From the cell containing the given text, extract its center point as [x, y] coordinate. 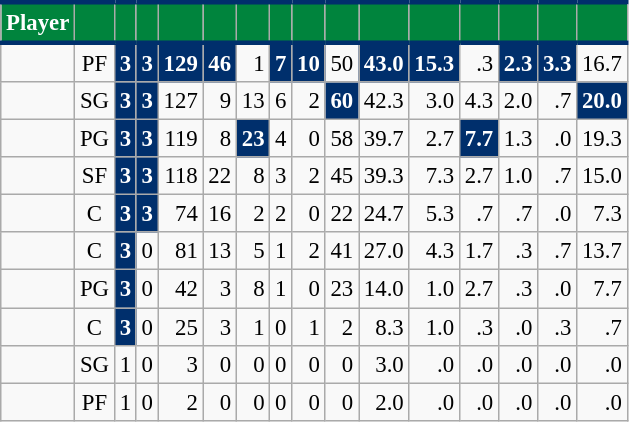
27.0 [384, 251]
8.3 [384, 327]
81 [180, 251]
42 [180, 289]
9 [220, 101]
19.3 [602, 139]
14.0 [384, 289]
45 [342, 176]
1.7 [478, 251]
50 [342, 62]
10 [308, 62]
60 [342, 101]
58 [342, 139]
46 [220, 62]
15.3 [434, 62]
1.3 [518, 139]
6 [281, 101]
42.3 [384, 101]
SF [95, 176]
74 [180, 214]
15.0 [602, 176]
118 [180, 176]
7 [281, 62]
39.3 [384, 176]
127 [180, 101]
13.7 [602, 251]
39.7 [384, 139]
5 [252, 251]
25 [180, 327]
119 [180, 139]
16 [220, 214]
4 [281, 139]
2.3 [518, 62]
129 [180, 62]
41 [342, 251]
3.3 [558, 62]
24.7 [384, 214]
16.7 [602, 62]
43.0 [384, 62]
Player [38, 22]
20.0 [602, 101]
5.3 [434, 214]
